Determine the [X, Y] coordinate at the center of the cell enclosing the given text.  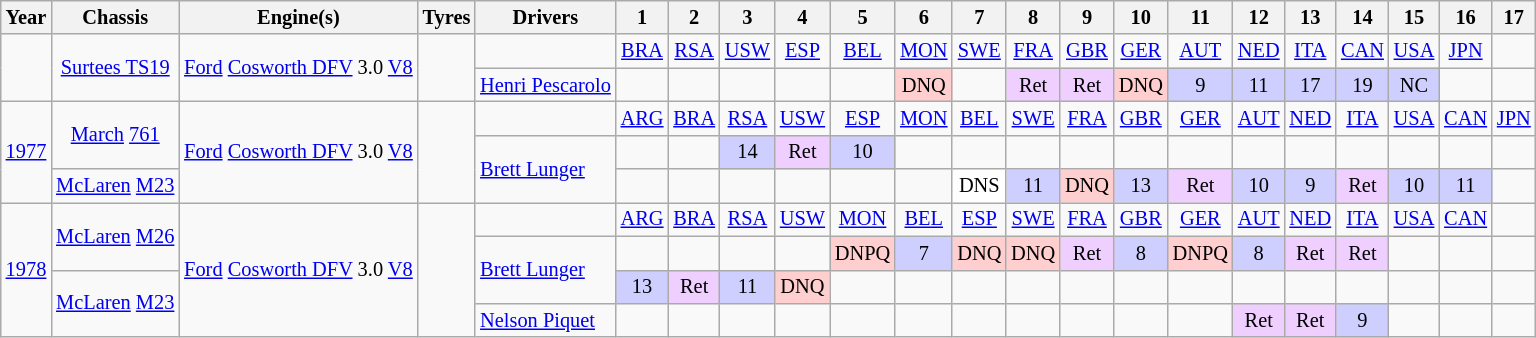
McLaren M26 [115, 236]
NC [1414, 85]
15 [1414, 17]
Henri Pescarolo [545, 85]
1977 [26, 152]
2 [694, 17]
3 [748, 17]
1978 [26, 270]
5 [862, 17]
DNS [979, 186]
19 [1362, 85]
16 [1466, 17]
Year [26, 17]
Tyres [447, 17]
1 [642, 17]
6 [924, 17]
March 761 [115, 134]
Drivers [545, 17]
Chassis [115, 17]
Nelson Piquet [545, 320]
Surtees TS19 [115, 68]
Engine(s) [298, 17]
12 [1259, 17]
4 [802, 17]
